Extract the (x, y) coordinate from the center of the cell holding the provided text.  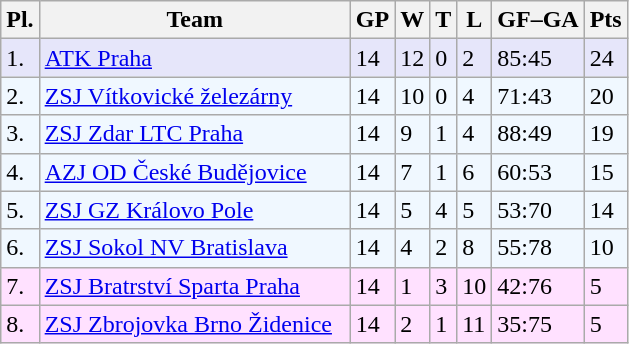
AZJ OD České Budějovice (194, 172)
85:45 (538, 58)
W (412, 20)
20 (606, 96)
53:70 (538, 210)
71:43 (538, 96)
6 (474, 172)
11 (474, 324)
1. (20, 58)
8. (20, 324)
24 (606, 58)
19 (606, 134)
T (444, 20)
35:75 (538, 324)
55:78 (538, 248)
GF–GA (538, 20)
7. (20, 286)
GP (372, 20)
L (474, 20)
7 (412, 172)
ZSJ GZ Královo Pole (194, 210)
ATK Praha (194, 58)
8 (474, 248)
ZSJ Vítkovické železárny (194, 96)
2. (20, 96)
60:53 (538, 172)
15 (606, 172)
Pl. (20, 20)
4. (20, 172)
12 (412, 58)
3 (444, 286)
Team (194, 20)
ZSJ Sokol NV Bratislava (194, 248)
3. (20, 134)
88:49 (538, 134)
42:76 (538, 286)
6. (20, 248)
5. (20, 210)
ZSJ Zdar LTC Praha (194, 134)
ZSJ Bratrství Sparta Praha (194, 286)
Pts (606, 20)
ZSJ Zbrojovka Brno Židenice (194, 324)
9 (412, 134)
